Identify which cell holds the provided text, then report its [x, y] central coordinate. 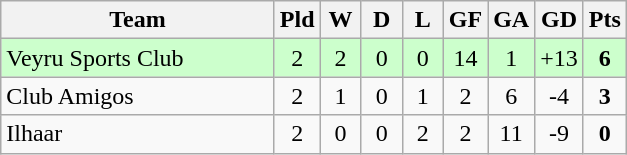
-9 [560, 134]
Veyru Sports Club [138, 58]
Pld [297, 20]
Club Amigos [138, 96]
W [340, 20]
Team [138, 20]
GA [512, 20]
L [422, 20]
14 [465, 58]
Ilhaar [138, 134]
GF [465, 20]
D [382, 20]
-4 [560, 96]
GD [560, 20]
+13 [560, 58]
Pts [604, 20]
11 [512, 134]
3 [604, 96]
